From the cell containing the given text, extract its center point as [x, y] coordinate. 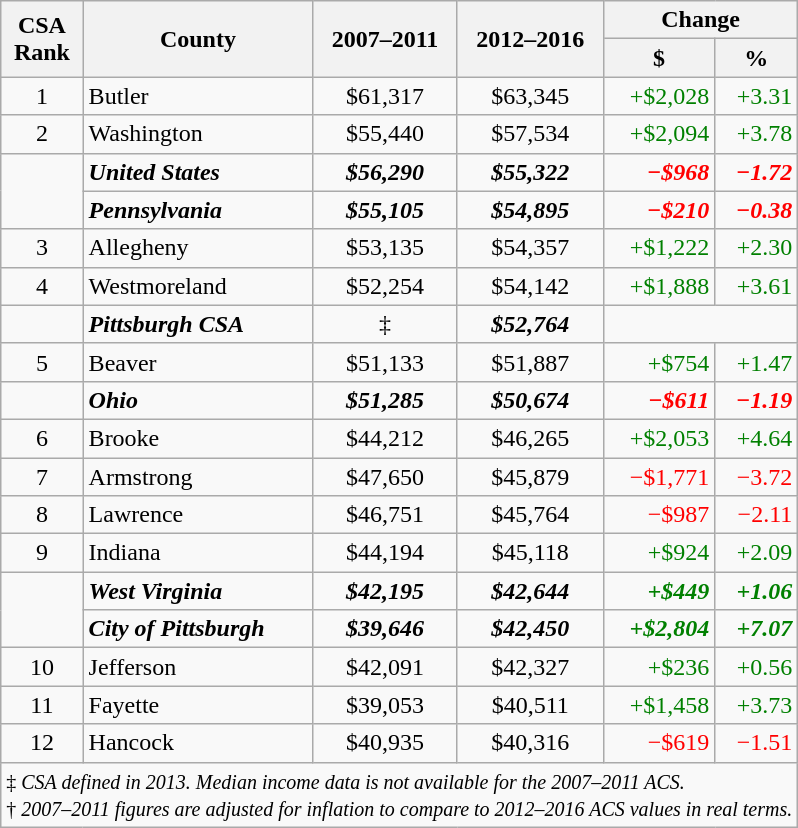
+3.31 [756, 96]
9 [42, 553]
+7.07 [756, 629]
$61,317 [386, 96]
$52,764 [530, 324]
$42,195 [386, 591]
$46,751 [386, 515]
$42,644 [530, 591]
$40,935 [386, 743]
−1.51 [756, 743]
5 [42, 362]
$52,254 [386, 286]
$51,285 [386, 400]
+1.06 [756, 591]
Indiana [198, 553]
+3.61 [756, 286]
% [756, 58]
+$1,222 [658, 248]
$44,194 [386, 553]
−$968 [658, 172]
$55,322 [530, 172]
$44,212 [386, 438]
$45,879 [530, 477]
+3.78 [756, 134]
United States [198, 172]
8 [42, 515]
12 [42, 743]
Pittsburgh CSA [198, 324]
−1.72 [756, 172]
−3.72 [756, 477]
$54,895 [530, 210]
$39,053 [386, 705]
+$449 [658, 591]
−$1,771 [658, 477]
$45,118 [530, 553]
−$619 [658, 743]
+$236 [658, 667]
Jefferson [198, 667]
$54,142 [530, 286]
West Virginia [198, 591]
Change [700, 20]
+$2,053 [658, 438]
$57,534 [530, 134]
4 [42, 286]
Armstrong [198, 477]
CSARank [42, 39]
$39,646 [386, 629]
Hancock [198, 743]
Westmoreland [198, 286]
3 [42, 248]
$63,345 [530, 96]
$42,327 [530, 667]
$51,133 [386, 362]
‡ [386, 324]
$40,316 [530, 743]
+4.64 [756, 438]
2012–2016 [530, 39]
Butler [198, 96]
11 [42, 705]
Washington [198, 134]
$45,764 [530, 515]
$51,887 [530, 362]
$42,091 [386, 667]
$56,290 [386, 172]
10 [42, 667]
+$1,458 [658, 705]
$46,265 [530, 438]
Brooke [198, 438]
1 [42, 96]
Lawrence [198, 515]
+$924 [658, 553]
+0.56 [756, 667]
Fayette [198, 705]
$54,357 [530, 248]
+$754 [658, 362]
$53,135 [386, 248]
$50,674 [530, 400]
+2.30 [756, 248]
Pennsylvania [198, 210]
$47,650 [386, 477]
+3.73 [756, 705]
6 [42, 438]
−2.11 [756, 515]
County [198, 39]
+$1,888 [658, 286]
2 [42, 134]
+$2,028 [658, 96]
7 [42, 477]
2007–2011 [386, 39]
$55,440 [386, 134]
−$210 [658, 210]
−$611 [658, 400]
−0.38 [756, 210]
$42,450 [530, 629]
+$2,804 [658, 629]
$55,105 [386, 210]
Allegheny [198, 248]
City of Pittsburgh [198, 629]
Ohio [198, 400]
$ [658, 58]
−$987 [658, 515]
+$2,094 [658, 134]
−1.19 [756, 400]
+1.47 [756, 362]
$40,511 [530, 705]
+2.09 [756, 553]
Beaver [198, 362]
